Return the (x, y) coordinate for the center point of the cell that contains the specified text.  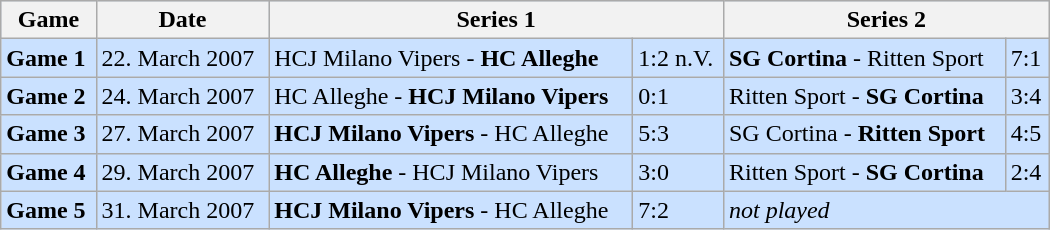
Game 3 (48, 134)
Game 2 (48, 96)
0:1 (678, 96)
Date (182, 20)
29. March 2007 (182, 172)
7:2 (678, 210)
22. March 2007 (182, 58)
1:2 n.V. (678, 58)
3:4 (1027, 96)
Game 1 (48, 58)
4:5 (1027, 134)
Game (48, 20)
Game 4 (48, 172)
not played (886, 210)
27. March 2007 (182, 134)
Game 5 (48, 210)
5:3 (678, 134)
Series 1 (496, 20)
3:0 (678, 172)
2:4 (1027, 172)
24. March 2007 (182, 96)
31. March 2007 (182, 210)
7:1 (1027, 58)
Series 2 (886, 20)
